For the text-containing cell, return its midpoint in [x, y] coordinate format. 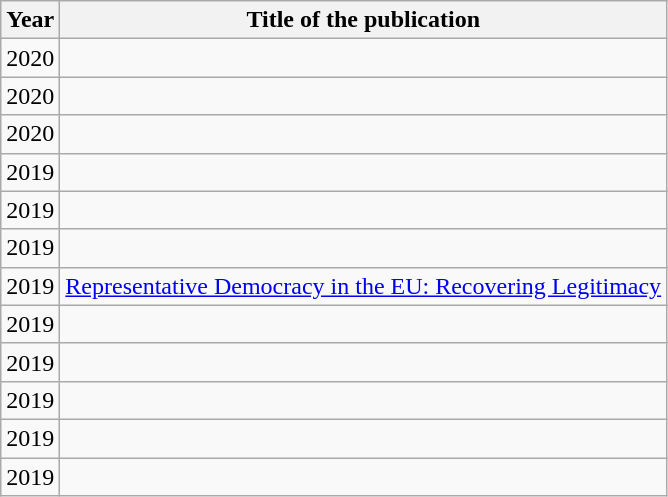
Year [30, 20]
Title of the publication [364, 20]
Representative Democracy in the EU: Recovering Legitimacy [364, 286]
